Return the (x, y) coordinate for the center point of the cell that contains the specified text.  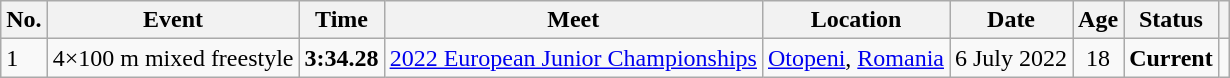
Time (342, 20)
2022 European Junior Championships (573, 58)
6 July 2022 (1012, 58)
18 (1098, 58)
Otopeni, Romania (856, 58)
Age (1098, 20)
Date (1012, 20)
Current (1172, 58)
Status (1172, 20)
4×100 m mixed freestyle (173, 58)
No. (24, 20)
Location (856, 20)
Event (173, 20)
1 (24, 58)
Meet (573, 20)
3:34.28 (342, 58)
